Find where the given text appears and provide that cell's center as (x, y) coordinate. 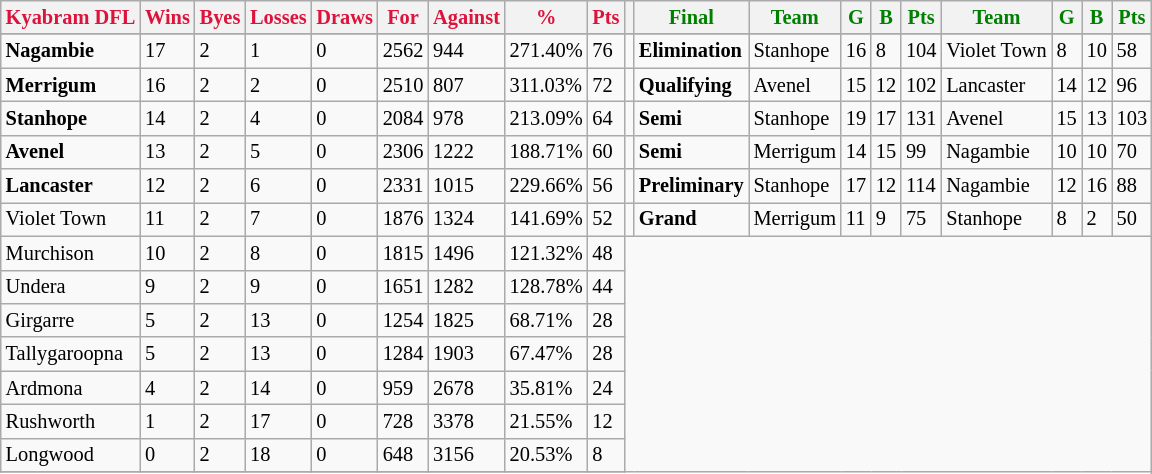
3156 (466, 455)
728 (403, 421)
Qualifying (692, 85)
1282 (466, 287)
1876 (403, 219)
1254 (403, 320)
58 (1132, 51)
Elimination (692, 51)
1324 (466, 219)
% (546, 17)
188.71% (546, 152)
18 (278, 455)
70 (1132, 152)
Tallygaroopna (70, 354)
104 (921, 51)
1222 (466, 152)
64 (606, 118)
20.53% (546, 455)
648 (403, 455)
Wins (168, 17)
1651 (403, 287)
52 (606, 219)
19 (856, 118)
1825 (466, 320)
229.66% (546, 186)
128.78% (546, 287)
Against (466, 17)
99 (921, 152)
96 (1132, 85)
Murchison (70, 253)
131 (921, 118)
60 (606, 152)
Byes (220, 17)
24 (606, 388)
Rushworth (70, 421)
68.71% (546, 320)
1903 (466, 354)
114 (921, 186)
1496 (466, 253)
48 (606, 253)
103 (1132, 118)
1015 (466, 186)
Ardmona (70, 388)
213.09% (546, 118)
3378 (466, 421)
311.03% (546, 85)
2562 (403, 51)
1284 (403, 354)
56 (606, 186)
6 (278, 186)
21.55% (546, 421)
2510 (403, 85)
Preliminary (692, 186)
2678 (466, 388)
Draws (345, 17)
44 (606, 287)
Final (692, 17)
807 (466, 85)
1815 (403, 253)
75 (921, 219)
Girgarre (70, 320)
50 (1132, 219)
7 (278, 219)
76 (606, 51)
Kyabram DFL (70, 17)
Undera (70, 287)
978 (466, 118)
959 (403, 388)
944 (466, 51)
102 (921, 85)
2084 (403, 118)
35.81% (546, 388)
141.69% (546, 219)
Longwood (70, 455)
72 (606, 85)
67.47% (546, 354)
Losses (278, 17)
2331 (403, 186)
121.32% (546, 253)
For (403, 17)
2306 (403, 152)
Grand (692, 219)
271.40% (546, 51)
88 (1132, 186)
